Find where the given text appears and provide that cell's center as (x, y) coordinate. 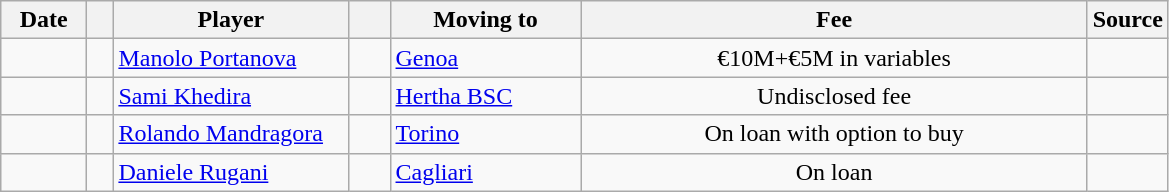
Player (231, 20)
Moving to (486, 20)
Manolo Portanova (231, 58)
Undisclosed fee (834, 96)
On loan (834, 172)
Torino (486, 134)
Sami Khedira (231, 96)
Daniele Rugani (231, 172)
Cagliari (486, 172)
Genoa (486, 58)
Rolando Mandragora (231, 134)
Source (1128, 20)
Hertha BSC (486, 96)
Date (44, 20)
€10M+€5M in variables (834, 58)
On loan with option to buy (834, 134)
Fee (834, 20)
